Return (x, y) of the center of cell containing provided text 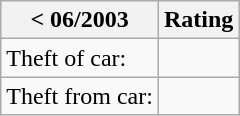
Theft from car: (80, 96)
< 06/2003 (80, 20)
Rating (198, 20)
Theft of car: (80, 58)
